Identify which cell holds the provided text, then report its [x, y] central coordinate. 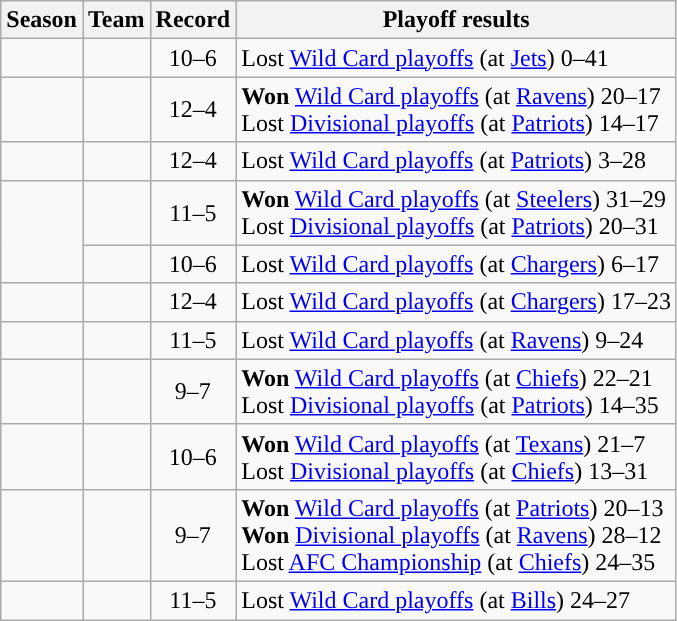
Won Wild Card playoffs (at Ravens) 20–17Lost Divisional playoffs (at Patriots) 14–17 [456, 110]
Won Wild Card playoffs (at Chiefs) 22–21Lost Divisional playoffs (at Patriots) 14–35 [456, 392]
Lost Wild Card playoffs (at Patriots) 3–28 [456, 161]
Lost Wild Card playoffs (at Chargers) 17–23 [456, 302]
Lost Wild Card playoffs (at Ravens) 9–24 [456, 340]
Playoff results [456, 20]
Won Wild Card playoffs (at Texans) 21–7Lost Divisional playoffs (at Chiefs) 13–31 [456, 456]
Lost Wild Card playoffs (at Jets) 0–41 [456, 58]
Won Wild Card playoffs (at Patriots) 20–13 Won Divisional playoffs (at Ravens) 28–12 Lost AFC Championship (at Chiefs) 24–35 [456, 535]
Lost Wild Card playoffs (at Bills) 24–27 [456, 600]
Record [193, 20]
Won Wild Card playoffs (at Steelers) 31–29Lost Divisional playoffs (at Patriots) 20–31 [456, 212]
Lost Wild Card playoffs (at Chargers) 6–17 [456, 264]
Team [116, 20]
Season [42, 20]
